Pinpoint the cell where the given text exists, returning its [X, Y] midpoint coordinate. 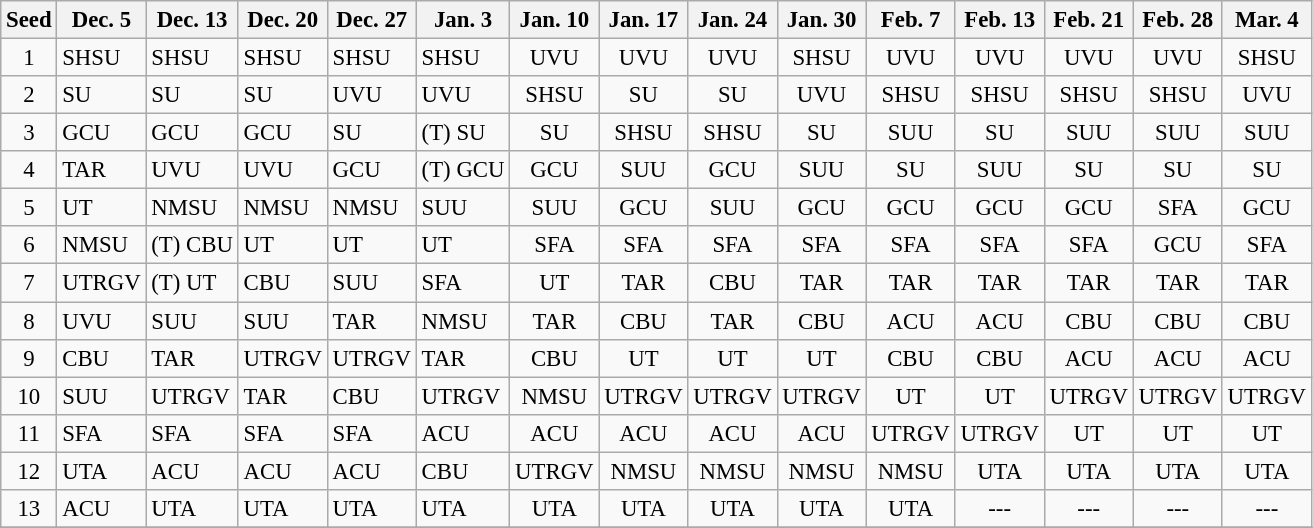
13 [29, 509]
6 [29, 245]
Jan. 10 [554, 20]
Jan. 3 [462, 20]
7 [29, 283]
(T) CBU [192, 245]
Feb. 7 [910, 20]
3 [29, 133]
1 [29, 58]
11 [29, 433]
2 [29, 95]
Seed [29, 20]
Dec. 27 [372, 20]
Jan. 24 [732, 20]
Mar. 4 [1266, 20]
Feb. 13 [1000, 20]
(T) SU [462, 133]
Feb. 28 [1178, 20]
(T) GCU [462, 170]
Dec. 5 [102, 20]
(T) UT [192, 283]
8 [29, 321]
Feb. 21 [1088, 20]
5 [29, 208]
9 [29, 358]
Dec. 20 [282, 20]
4 [29, 170]
Jan. 17 [644, 20]
12 [29, 471]
Jan. 30 [822, 20]
Dec. 13 [192, 20]
10 [29, 396]
